Capture the cell that displays the provided text and extract its [X, Y] central coordinate. 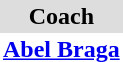
Coach [62, 16]
